Determine the [x, y] coordinate at the center of the cell enclosing the given text.  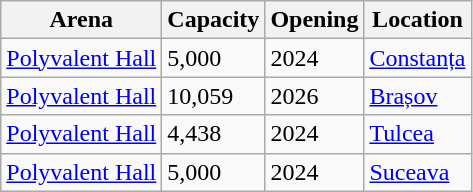
Suceava [418, 172]
Tulcea [418, 134]
4,438 [214, 134]
Location [418, 20]
Brașov [418, 96]
10,059 [214, 96]
Capacity [214, 20]
Opening [314, 20]
Arena [82, 20]
Constanța [418, 58]
2026 [314, 96]
